Detect which cell encompasses the target text, then output its (X, Y) center coordinate. 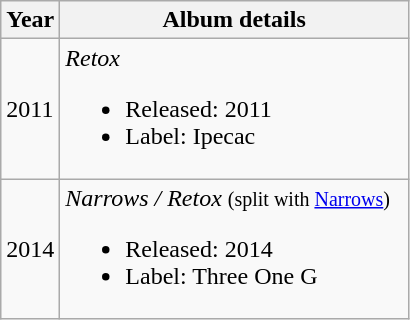
2014 (30, 249)
RetoxReleased: 2011Label: Ipecac (234, 109)
Narrows / Retox (split with Narrows)Released: 2014Label: Three One G (234, 249)
2011 (30, 109)
Album details (234, 20)
Year (30, 20)
